Identify which cell holds the provided text, then report its [X, Y] central coordinate. 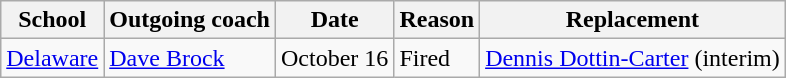
October 16 [335, 58]
Delaware [52, 58]
Replacement [633, 20]
Dave Brock [190, 58]
Reason [437, 20]
Fired [437, 58]
School [52, 20]
Date [335, 20]
Dennis Dottin-Carter (interim) [633, 58]
Outgoing coach [190, 20]
